Extract the (x, y) coordinate from the center of the cell holding the provided text.  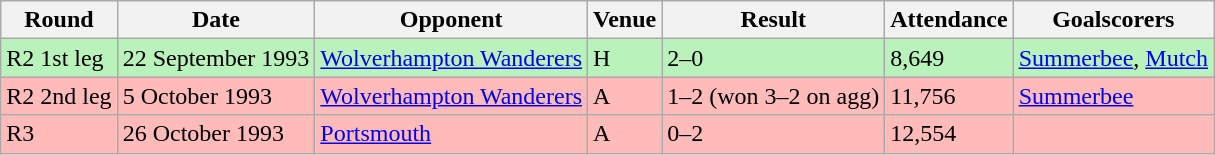
R2 2nd leg (59, 96)
R2 1st leg (59, 58)
Opponent (452, 20)
12,554 (949, 134)
8,649 (949, 58)
Goalscorers (1113, 20)
R3 (59, 134)
Venue (625, 20)
Date (216, 20)
Summerbee (1113, 96)
H (625, 58)
11,756 (949, 96)
22 September 1993 (216, 58)
2–0 (774, 58)
Summerbee, Mutch (1113, 58)
5 October 1993 (216, 96)
Portsmouth (452, 134)
Result (774, 20)
Attendance (949, 20)
26 October 1993 (216, 134)
0–2 (774, 134)
Round (59, 20)
1–2 (won 3–2 on agg) (774, 96)
